Find where the given text appears and provide that cell's center as (X, Y) coordinate. 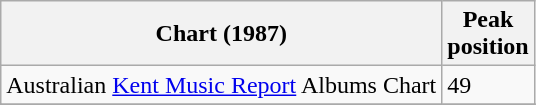
Peakposition (488, 34)
Chart (1987) (222, 34)
Australian Kent Music Report Albums Chart (222, 85)
49 (488, 85)
